Extract the [x, y] coordinate from the center of the cell holding the provided text.  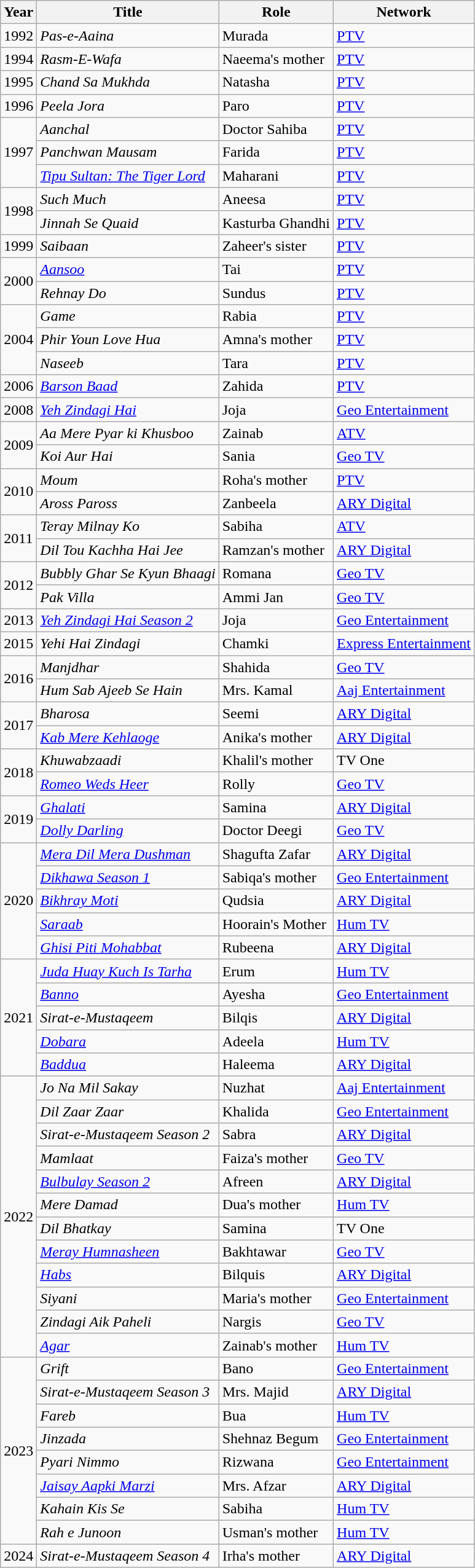
Express Entertainment [404, 643]
2004 [18, 340]
Year [18, 12]
Rolly [276, 784]
Aneesa [276, 199]
Sundus [276, 293]
Dil Bhatkay [128, 1228]
Jo Na Mil Sakay [128, 1088]
Barson Baad [128, 386]
1996 [18, 106]
Mere Damad [128, 1205]
Phir Youn Love Hua [128, 340]
Zindagi Aik Paheli [128, 1322]
Khalida [276, 1111]
Saibaan [128, 246]
Meray Humnasheen [128, 1252]
Pak Villa [128, 597]
Sabra [276, 1135]
Amna's mother [276, 340]
Sania [276, 457]
Faiza's mother [276, 1158]
Bakhtawar [276, 1252]
Mrs. Kamal [276, 691]
Zainab [276, 433]
Network [404, 12]
Shehnaz Begum [276, 1439]
Mera Dil Mera Dushman [128, 854]
2022 [18, 1217]
1999 [18, 246]
Dil Tou Kachha Hai Jee [128, 550]
Bulbulay Season 2 [128, 1182]
Nuzhat [276, 1088]
Dil Zaar Zaar [128, 1111]
Nargis [276, 1322]
Manjdhar [128, 667]
Bano [276, 1368]
Rizwana [276, 1462]
Rubeena [276, 947]
Zainab's mother [276, 1345]
Rabia [276, 316]
Qudsia [276, 901]
Hoorain's Mother [276, 924]
Yeh Zindagi Hai [128, 410]
Hum Sab Ajeeb Se Hain [128, 691]
Juda Huay Kuch Is Tarha [128, 971]
2013 [18, 620]
Zanbeela [276, 503]
2020 [18, 901]
Romana [276, 573]
Irha's mother [276, 1556]
2009 [18, 445]
Game [128, 316]
Such Much [128, 199]
Tipu Sultan: The Tiger Lord [128, 176]
Mrs. Majid [276, 1392]
Kasturba Ghandhi [276, 222]
Pyari Nimmo [128, 1462]
Khuwabzaadi [128, 761]
Ghisi Piti Mohabbat [128, 947]
1992 [18, 36]
Jaisay Aapki Marzi [128, 1486]
Aross Paross [128, 503]
Bilqis [276, 1017]
Bubbly Ghar Se Kyun Bhaagi [128, 573]
Dolly Darling [128, 831]
Mamlaat [128, 1158]
Maria's mother [276, 1298]
Grift [128, 1368]
2019 [18, 819]
Naseeb [128, 363]
Adeela [276, 1041]
Natasha [276, 82]
2000 [18, 281]
Aansoo [128, 269]
Tai [276, 269]
Title [128, 12]
Kab Mere Kehlaoge [128, 737]
Dobara [128, 1041]
2017 [18, 726]
2012 [18, 585]
1997 [18, 152]
Yehi Hai Zindagi [128, 643]
Anika's mother [276, 737]
Ayesha [276, 994]
Paro [276, 106]
Sirat-e-Mustaqeem Season 3 [128, 1392]
Dua's mother [276, 1205]
Aanchal [128, 129]
Kahain Kis Se [128, 1509]
Fareb [128, 1415]
2008 [18, 410]
Sirat-e-Mustaqeem Season 2 [128, 1135]
Rah e Junoon [128, 1532]
Maharani [276, 176]
Zahida [276, 386]
2011 [18, 538]
Pas-e-Aaina [128, 36]
2024 [18, 1556]
Baddua [128, 1065]
Ammi Jan [276, 597]
Ghalati [128, 807]
Peela Jora [128, 106]
Roha's mother [276, 480]
1998 [18, 211]
Ramzan's mother [276, 550]
Afreen [276, 1182]
Habs [128, 1275]
Shagufta Zafar [276, 854]
Zaheer's sister [276, 246]
2018 [18, 772]
Teray Milnay Ko [128, 527]
Romeo Weds Heer [128, 784]
1994 [18, 59]
Moum [128, 480]
Yeh Zindagi Hai Season 2 [128, 620]
1995 [18, 82]
Jinzada [128, 1439]
Bharosa [128, 714]
Siyani [128, 1298]
2023 [18, 1450]
2015 [18, 643]
Panchwan Mausam [128, 152]
Role [276, 12]
Bilquis [276, 1275]
Khalil's mother [276, 761]
2021 [18, 1017]
Sirat-e-Mustaqeem [128, 1017]
Rasm-E-Wafa [128, 59]
Haleema [276, 1065]
Saraab [128, 924]
Farida [276, 152]
Bua [276, 1415]
Doctor Sahiba [276, 129]
Aa Mere Pyar ki Khusboo [128, 433]
Agar [128, 1345]
Jinnah Se Quaid [128, 222]
Erum [276, 971]
Murada [276, 36]
Banno [128, 994]
Doctor Deegi [276, 831]
Tara [276, 363]
2010 [18, 492]
Sirat-e-Mustaqeem Season 4 [128, 1556]
Chamki [276, 643]
Bikhray Moti [128, 901]
Chand Sa Mukhda [128, 82]
Sabiqa's mother [276, 877]
2016 [18, 678]
Shahida [276, 667]
Seemi [276, 714]
Rehnay Do [128, 293]
Naeema's mother [276, 59]
Usman's mother [276, 1532]
Dikhawa Season 1 [128, 877]
Mrs. Afzar [276, 1486]
2006 [18, 386]
Koi Aur Hai [128, 457]
